Determine the (X, Y) coordinate at the center of the cell enclosing the given text.  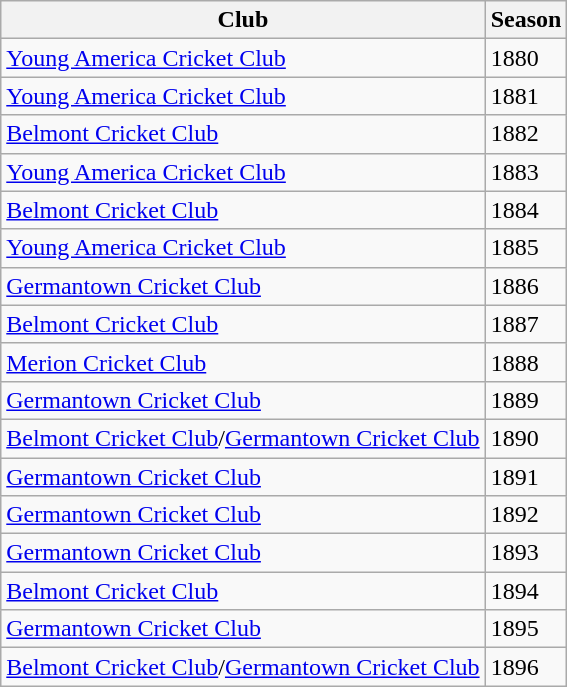
Season (526, 20)
Club (243, 20)
1891 (526, 477)
1886 (526, 286)
1885 (526, 248)
1896 (526, 667)
1882 (526, 134)
1888 (526, 362)
1889 (526, 400)
1884 (526, 210)
1890 (526, 438)
1880 (526, 58)
1883 (526, 172)
1895 (526, 629)
1892 (526, 515)
1893 (526, 553)
1881 (526, 96)
1894 (526, 591)
1887 (526, 324)
Merion Cricket Club (243, 362)
